Identify which cell holds the provided text, then report its [x, y] central coordinate. 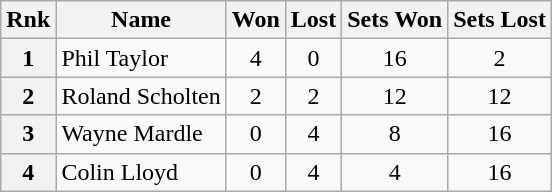
Phil Taylor [141, 58]
Colin Lloyd [141, 172]
1 [28, 58]
Name [141, 20]
Sets Won [395, 20]
Sets Lost [500, 20]
8 [395, 134]
Wayne Mardle [141, 134]
Won [256, 20]
Roland Scholten [141, 96]
3 [28, 134]
Rnk [28, 20]
Lost [313, 20]
